Scan for the cell matching the given text and deliver its [X, Y] coordinate at center. 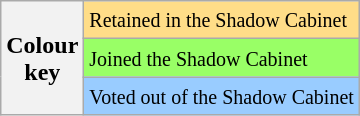
Voted out of the Shadow Cabinet [222, 96]
Colourkey [42, 58]
Joined the Shadow Cabinet [222, 58]
Retained in the Shadow Cabinet [222, 20]
